Locate the cell with the specified text and output its [X, Y] center coordinate. 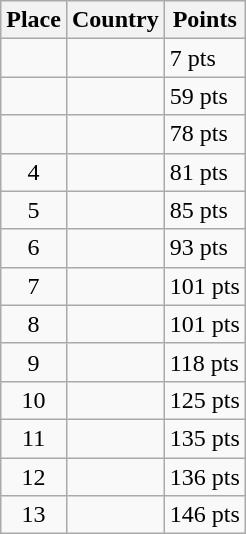
11 [34, 438]
4 [34, 172]
10 [34, 400]
135 pts [204, 438]
9 [34, 362]
12 [34, 477]
93 pts [204, 248]
78 pts [204, 134]
125 pts [204, 400]
6 [34, 248]
Country [115, 20]
Place [34, 20]
85 pts [204, 210]
5 [34, 210]
146 pts [204, 515]
81 pts [204, 172]
59 pts [204, 96]
7 [34, 286]
8 [34, 324]
7 pts [204, 58]
136 pts [204, 477]
Points [204, 20]
118 pts [204, 362]
13 [34, 515]
